Identify which cell holds the provided text, then report its (X, Y) central coordinate. 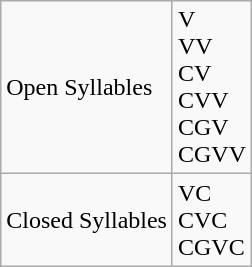
Closed Syllables (87, 220)
Open Syllables (87, 88)
VVVCVCVVCGVCGVV (212, 88)
VCCVCCGVC (212, 220)
